Return (x, y) of the center of cell containing provided text 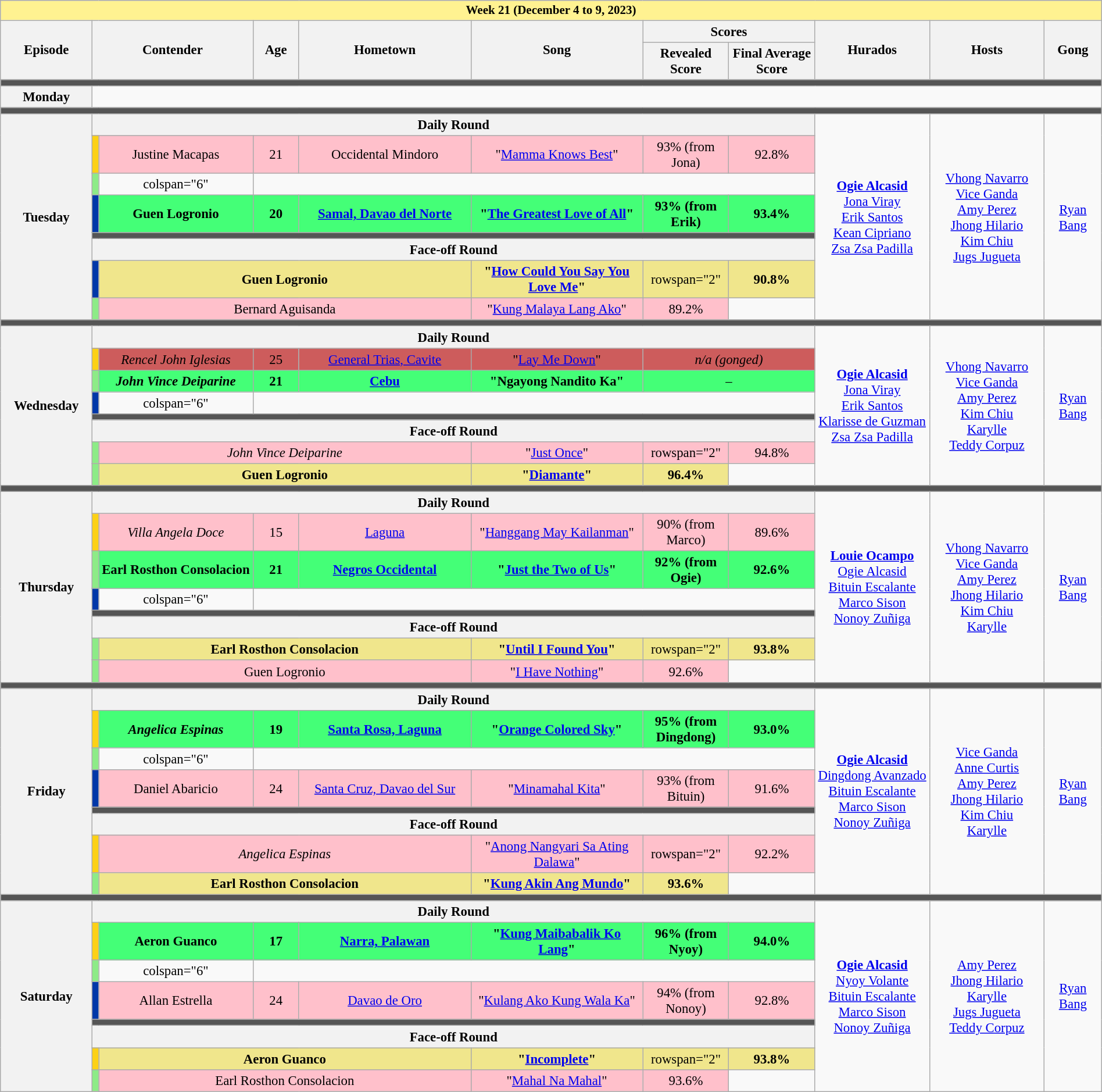
92% (from Ogie) (686, 570)
93% (from Bituin) (686, 788)
"Mamma Knows Best" (557, 155)
93% (from Erik) (686, 214)
90% (from Marco) (686, 533)
"Incomplete" (557, 1059)
95% (from Dingdong) (686, 729)
Santa Rosa, Laguna (385, 729)
Cebu (385, 381)
19 (275, 729)
"Diamante" (557, 474)
Ogie AlcasidNyoy VolanteBituin EscalanteMarco SisonNonoy Zuñiga (872, 996)
Samal, Davao del Norte (385, 214)
Rencel John Iglesias (176, 359)
Thursday (46, 587)
Episode (46, 50)
Narra, Palawan (385, 942)
"Anong Nangyari Sa Ating Dalawa" (557, 854)
"How Could You Say You Love Me" (557, 279)
Gong (1073, 50)
Vhong NavarroVice GandaAmy PerezJhong HilarioKim ChiuJugs Jugueta (987, 217)
Tuesday (46, 217)
Age (275, 50)
"Lay Me Down" (557, 359)
93% (from Jona) (686, 155)
Daniel Abaricio (176, 788)
– (729, 381)
17 (275, 942)
Hosts (987, 50)
Vice GandaAnne CurtisAmy PerezJhong HilarioKim ChiuKarylle (987, 792)
Wednesday (46, 406)
Friday (46, 792)
Hurados (872, 50)
Hometown (385, 50)
94% (from Nonoy) (686, 1001)
Week 21 (December 4 to 9, 2023) (551, 10)
Song (557, 50)
94.8% (772, 453)
Justine Macapas (176, 155)
Louie OcampoOgie AlcasidBituin EscalanteMarco SisonNonoy Zuñiga (872, 587)
91.6% (772, 788)
90.8% (772, 279)
"I Have Nothing" (557, 672)
Contender (173, 50)
Allan Estrella (176, 1001)
93.4% (772, 214)
96% (from Nyoy) (686, 942)
96.4% (686, 474)
"Just the Two of Us" (557, 570)
Occidental Mindoro (385, 155)
92.2% (772, 854)
"Mahal Na Mahal" (557, 1080)
Villa Angela Doce (176, 533)
"Orange Colored Sky" (557, 729)
89.2% (686, 309)
Scores (729, 31)
93.0% (772, 729)
Davao de Oro (385, 1001)
"Kulang Ako Kung Wala Ka" (557, 1001)
Monday (46, 97)
Laguna (385, 533)
"Minamahal Kita" (557, 788)
n/a (gonged) (729, 359)
"Just Once" (557, 453)
"Until I Found You" (557, 650)
Bernard Aguisanda (285, 309)
89.6% (772, 533)
"Ngayong Nandito Ka" (557, 381)
20 (275, 214)
94.0% (772, 942)
Final Average Score (772, 60)
"Hanggang May Kailanman" (557, 533)
Ogie AlcasidDingdong AvanzadoBituin EscalanteMarco SisonNonoy Zuñiga (872, 792)
"Kung Maibabalik Ko Lang" (557, 942)
"Kung Akin Ang Mundo" (557, 884)
Negros Occidental (385, 570)
Amy PerezJhong HilarioKarylleJugs JuguetaTeddy Corpuz (987, 996)
Revealed Score (686, 60)
General Trias, Cavite (385, 359)
"The Greatest Love of All" (557, 214)
Ogie AlcasidJona VirayErik SantosKlarisse de GuzmanZsa Zsa Padilla (872, 406)
Saturday (46, 996)
Vhong NavarroVice GandaAmy PerezKim ChiuKarylleTeddy Corpuz (987, 406)
15 (275, 533)
Vhong NavarroVice GandaAmy PerezJhong HilarioKim ChiuKarylle (987, 587)
"Kung Malaya Lang Ako" (557, 309)
Santa Cruz, Davao del Sur (385, 788)
25 (275, 359)
Ogie AlcasidJona VirayErik SantosKean CiprianoZsa Zsa Padilla (872, 217)
